Scan for the cell matching the given text and deliver its (X, Y) coordinate at center. 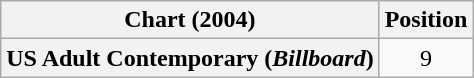
US Adult Contemporary (Billboard) (190, 58)
Position (426, 20)
Chart (2004) (190, 20)
9 (426, 58)
